Output the [X, Y] coordinate of the center of the cell containing the given text.  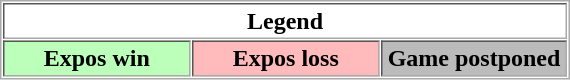
Legend [285, 21]
Game postponed [474, 58]
Expos win [97, 58]
Expos loss [286, 58]
